Locate the cell with the specified text and output its [x, y] center coordinate. 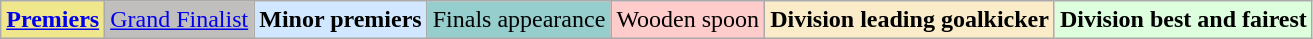
Division leading goalkicker [910, 20]
Division best and fairest [1183, 20]
Wooden spoon [688, 20]
Grand Finalist [180, 20]
Finals appearance [519, 20]
Premiers [53, 20]
Minor premiers [340, 20]
